Return [X, Y] of the center of cell containing provided text 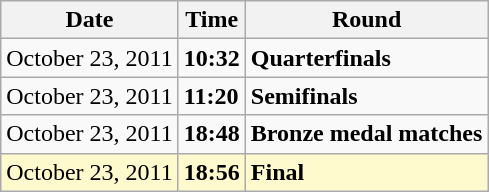
Semifinals [366, 96]
18:48 [212, 134]
18:56 [212, 172]
10:32 [212, 58]
Quarterfinals [366, 58]
Date [90, 20]
Round [366, 20]
Bronze medal matches [366, 134]
Time [212, 20]
11:20 [212, 96]
Final [366, 172]
